Locate the cell with the specified text and output its [X, Y] center coordinate. 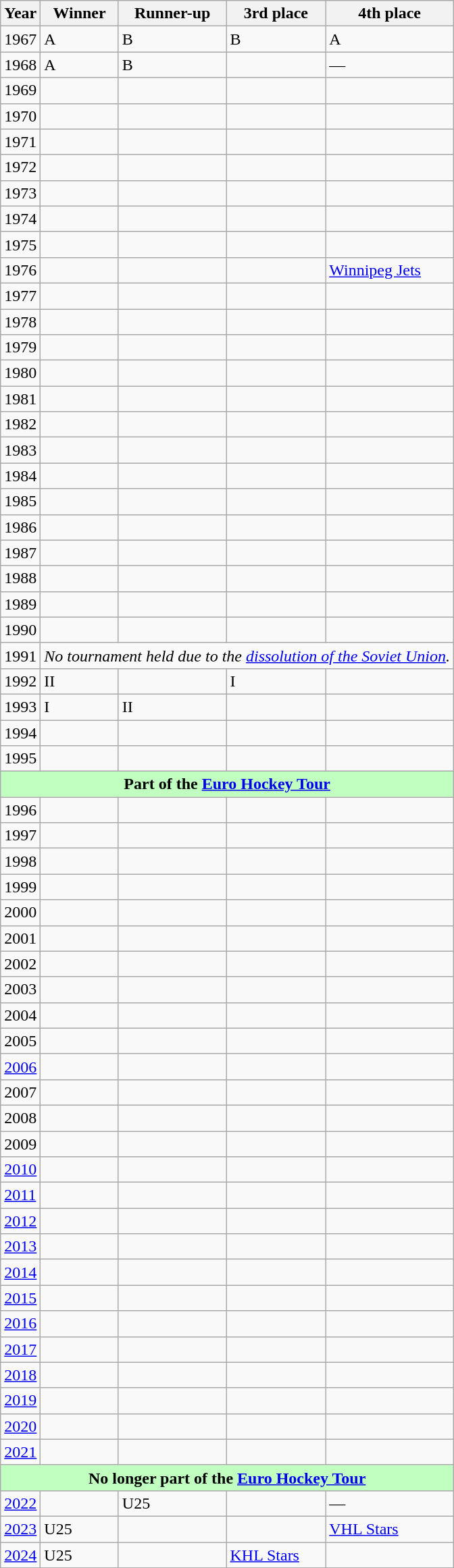
1978 [20, 322]
2009 [20, 1144]
2021 [20, 1452]
No longer part of the Euro Hockey Tour [227, 1478]
1987 [20, 553]
1988 [20, 578]
1970 [20, 116]
2013 [20, 1247]
1967 [20, 39]
2023 [20, 1529]
1981 [20, 399]
1975 [20, 244]
2017 [20, 1349]
VHL Stars [390, 1529]
1998 [20, 861]
KHL Stars [276, 1555]
1986 [20, 527]
2007 [20, 1092]
1990 [20, 630]
1995 [20, 759]
2012 [20, 1221]
3rd place [276, 13]
2001 [20, 938]
Runner-up [172, 13]
2019 [20, 1401]
1999 [20, 887]
1993 [20, 707]
2024 [20, 1555]
1983 [20, 450]
1976 [20, 270]
2022 [20, 1503]
2005 [20, 1041]
1985 [20, 502]
1977 [20, 296]
No tournament held due to the dissolution of the Soviet Union. [247, 655]
1997 [20, 836]
2014 [20, 1272]
2003 [20, 990]
1972 [20, 167]
Part of the Euro Hockey Tour [227, 784]
Winnipeg Jets [390, 270]
1968 [20, 65]
1984 [20, 476]
1991 [20, 655]
2008 [20, 1118]
Winner [80, 13]
2004 [20, 1015]
1996 [20, 810]
1994 [20, 732]
1969 [20, 90]
2018 [20, 1375]
2006 [20, 1066]
4th place [390, 13]
1980 [20, 373]
2015 [20, 1298]
2000 [20, 913]
2016 [20, 1324]
2010 [20, 1170]
2011 [20, 1195]
1974 [20, 219]
1971 [20, 142]
1979 [20, 348]
1982 [20, 425]
2002 [20, 964]
1989 [20, 604]
2020 [20, 1426]
Year [20, 13]
1992 [20, 681]
1973 [20, 193]
